Identify which cell holds the provided text, then report its (x, y) central coordinate. 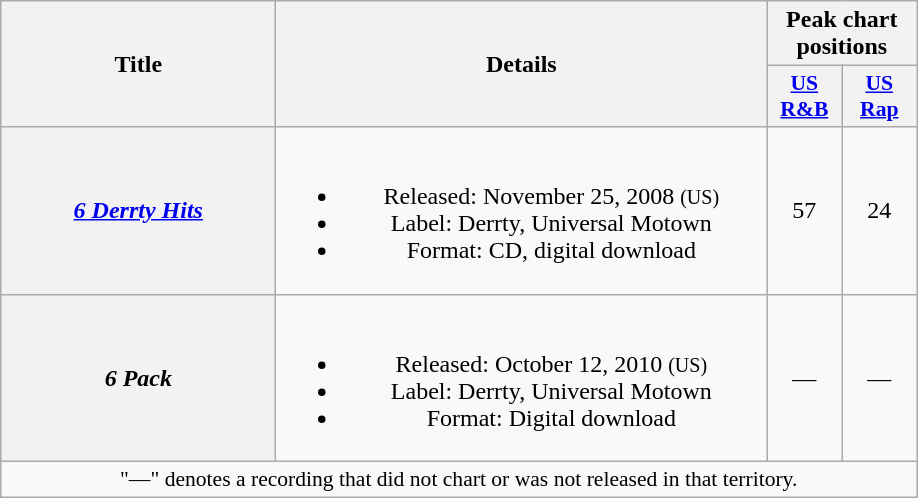
Released: November 25, 2008 (US)Label: Derrty, Universal MotownFormat: CD, digital download (522, 210)
Title (138, 64)
6 Derrty Hits (138, 210)
USR&B (804, 96)
6 Pack (138, 378)
24 (880, 210)
"—" denotes a recording that did not chart or was not released in that territory. (459, 479)
USRap (880, 96)
Released: October 12, 2010 (US)Label: Derrty, Universal MotownFormat: Digital download (522, 378)
57 (804, 210)
Details (522, 64)
Peak chart positions (842, 34)
